Output the [x, y] coordinate of the center of the cell containing the given text.  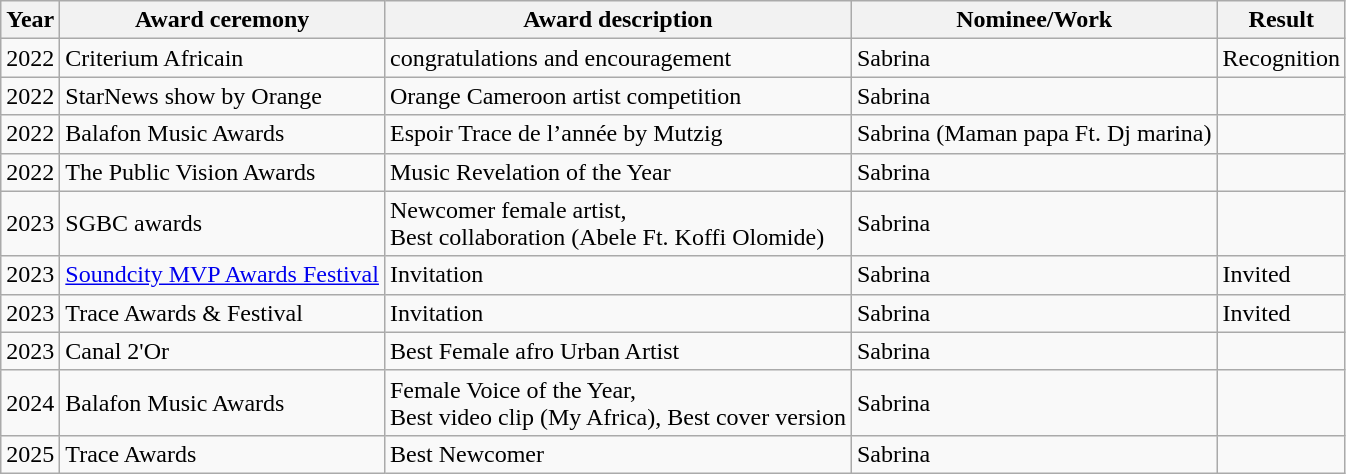
Trace Awards & Festival [222, 313]
SGBC awards [222, 224]
Nominee/Work [1034, 20]
Soundcity MVP Awards Festival [222, 275]
Award ceremony [222, 20]
StarNews show by Orange [222, 96]
Trace Awards [222, 454]
Year [30, 20]
Sabrina (Maman papa Ft. Dj marina) [1034, 134]
Recognition [1281, 58]
2025 [30, 454]
congratulations and encouragement [618, 58]
The Public Vision Awards [222, 172]
Newcomer female artist,Best collaboration (Abele Ft. Koffi Olomide) [618, 224]
Best Newcomer [618, 454]
Orange Cameroon artist competition [618, 96]
Canal 2'Or [222, 351]
Female Voice of the Year,Best video clip (My Africa), Best cover version [618, 402]
Music Revelation of the Year [618, 172]
Award description [618, 20]
Best Female afro Urban Artist [618, 351]
2024 [30, 402]
Result [1281, 20]
Espoir Trace de l’année by Mutzig [618, 134]
Criterium Africain [222, 58]
